Scan for the cell matching the given text and deliver its [X, Y] coordinate at center. 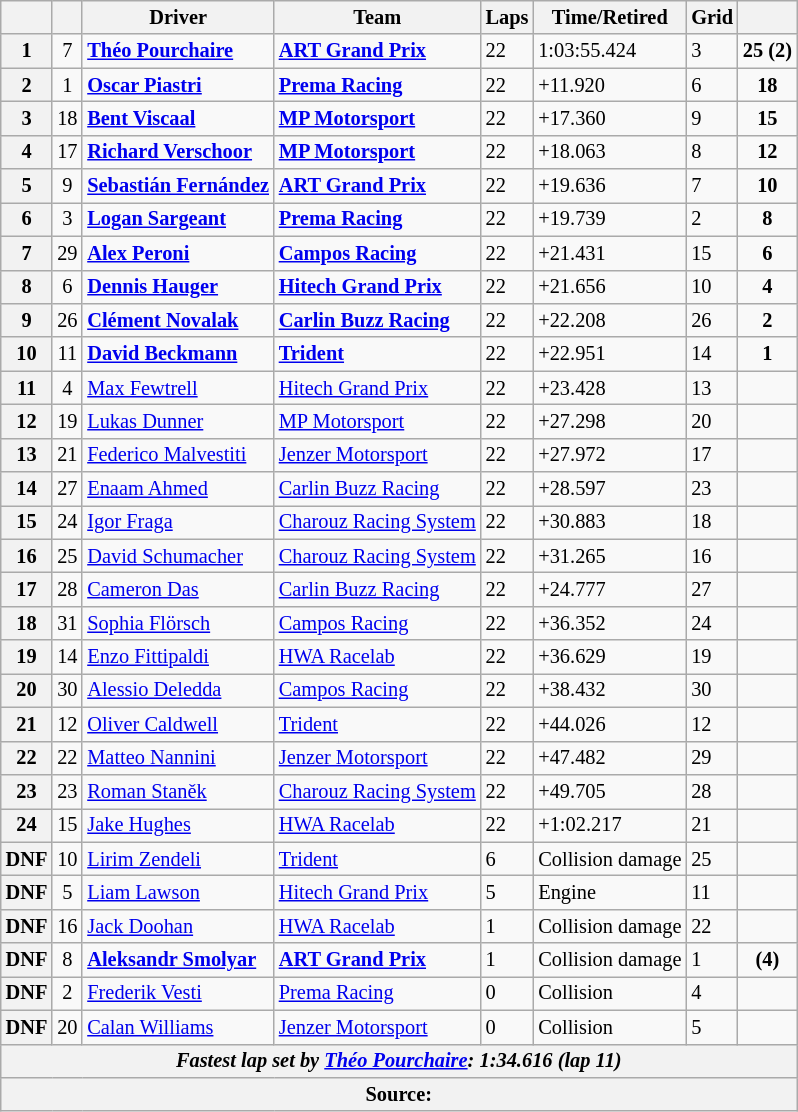
Source: [399, 1094]
Sebastián Fernández [178, 186]
+36.629 [610, 657]
Lukas Dunner [178, 421]
+24.777 [610, 589]
Cameron Das [178, 589]
Engine [610, 892]
David Schumacher [178, 556]
Dennis Hauger [178, 287]
Liam Lawson [178, 892]
Fastest lap set by Théo Pourchaire: 1:34.616 (lap 11) [399, 1061]
Calan Williams [178, 1027]
Frederik Vesti [178, 993]
(4) [768, 960]
Alessio Deledda [178, 690]
David Beckmann [178, 354]
Roman Staněk [178, 791]
Jack Doohan [178, 926]
Enzo Fittipaldi [178, 657]
Driver [178, 17]
Time/Retired [610, 17]
Théo Pourchaire [178, 51]
+22.951 [610, 354]
+22.208 [610, 320]
+38.432 [610, 690]
Clément Novalak [178, 320]
Lirim Zendeli [178, 859]
31 [67, 623]
Richard Verschoor [178, 152]
+27.972 [610, 455]
Igor Fraga [178, 522]
Laps [508, 17]
Logan Sargeant [178, 219]
Grid [712, 17]
+47.482 [610, 758]
Bent Viscaal [178, 118]
+31.265 [610, 556]
Matteo Nannini [178, 758]
Alex Peroni [178, 253]
Oscar Piastri [178, 85]
+27.298 [610, 421]
Enaam Ahmed [178, 489]
+1:02.217 [610, 825]
1:03:55.424 [610, 51]
+19.739 [610, 219]
25 (2) [768, 51]
+44.026 [610, 724]
Aleksandr Smolyar [178, 960]
Max Fewtrell [178, 388]
+23.428 [610, 388]
Team [378, 17]
+30.883 [610, 522]
Federico Malvestiti [178, 455]
+21.431 [610, 253]
Jake Hughes [178, 825]
+17.360 [610, 118]
+49.705 [610, 791]
+36.352 [610, 623]
Oliver Caldwell [178, 724]
+19.636 [610, 186]
Sophia Flörsch [178, 623]
+28.597 [610, 489]
+21.656 [610, 287]
+18.063 [610, 152]
+11.920 [610, 85]
